Detect which cell encompasses the target text, then output its (X, Y) center coordinate. 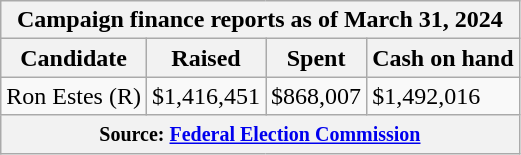
Ron Estes (R) (74, 96)
$1,416,451 (206, 96)
$868,007 (316, 96)
Cash on hand (443, 58)
Source: Federal Election Commission (260, 134)
Raised (206, 58)
Candidate (74, 58)
$1,492,016 (443, 96)
Campaign finance reports as of March 31, 2024 (260, 20)
Spent (316, 58)
